Provide the [x, y] coordinate of the cell's center where the given text is located.  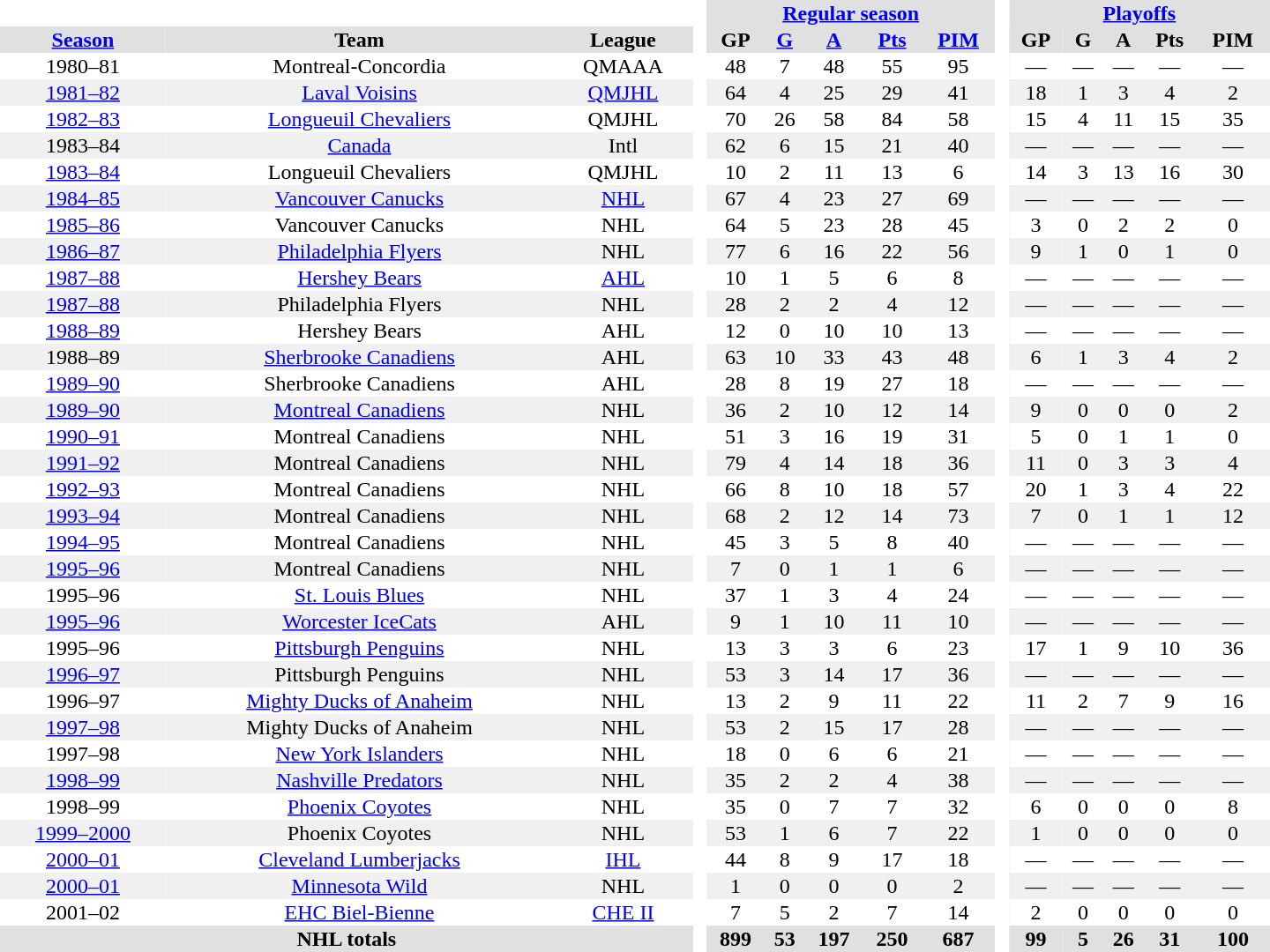
St. Louis Blues [360, 595]
1980–81 [83, 66]
1994–95 [83, 542]
CHE II [623, 912]
1982–83 [83, 119]
68 [736, 516]
Montreal-Concordia [360, 66]
1986–87 [83, 251]
New York Islanders [360, 754]
100 [1233, 939]
24 [959, 595]
IHL [623, 859]
69 [959, 198]
95 [959, 66]
38 [959, 780]
29 [893, 93]
20 [1035, 489]
Season [83, 40]
Regular season [851, 13]
687 [959, 939]
1991–92 [83, 463]
Laval Voisins [360, 93]
84 [893, 119]
99 [1035, 939]
25 [834, 93]
57 [959, 489]
Nashville Predators [360, 780]
44 [736, 859]
73 [959, 516]
1993–94 [83, 516]
56 [959, 251]
67 [736, 198]
NHL totals [347, 939]
51 [736, 436]
Intl [623, 145]
Worcester IceCats [360, 621]
41 [959, 93]
70 [736, 119]
1992–93 [83, 489]
1990–91 [83, 436]
32 [959, 807]
250 [893, 939]
66 [736, 489]
Cleveland Lumberjacks [360, 859]
QMAAA [623, 66]
Playoffs [1139, 13]
77 [736, 251]
Canada [360, 145]
EHC Biel-Bienne [360, 912]
899 [736, 939]
1984–85 [83, 198]
1999–2000 [83, 833]
2001–02 [83, 912]
197 [834, 939]
33 [834, 357]
62 [736, 145]
1981–82 [83, 93]
League [623, 40]
37 [736, 595]
1985–86 [83, 225]
55 [893, 66]
63 [736, 357]
Team [360, 40]
79 [736, 463]
43 [893, 357]
30 [1233, 172]
Minnesota Wild [360, 886]
